Output the [X, Y] coordinate of the center of the cell containing the given text.  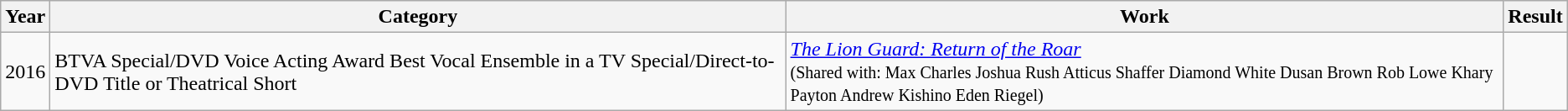
Work [1144, 17]
2016 [25, 71]
BTVA Special/DVD Voice Acting Award Best Vocal Ensemble in a TV Special/Direct-to-DVD Title or Theatrical Short [418, 71]
Year [25, 17]
Result [1535, 17]
Category [418, 17]
